Identify which cell holds the provided text, then report its (X, Y) central coordinate. 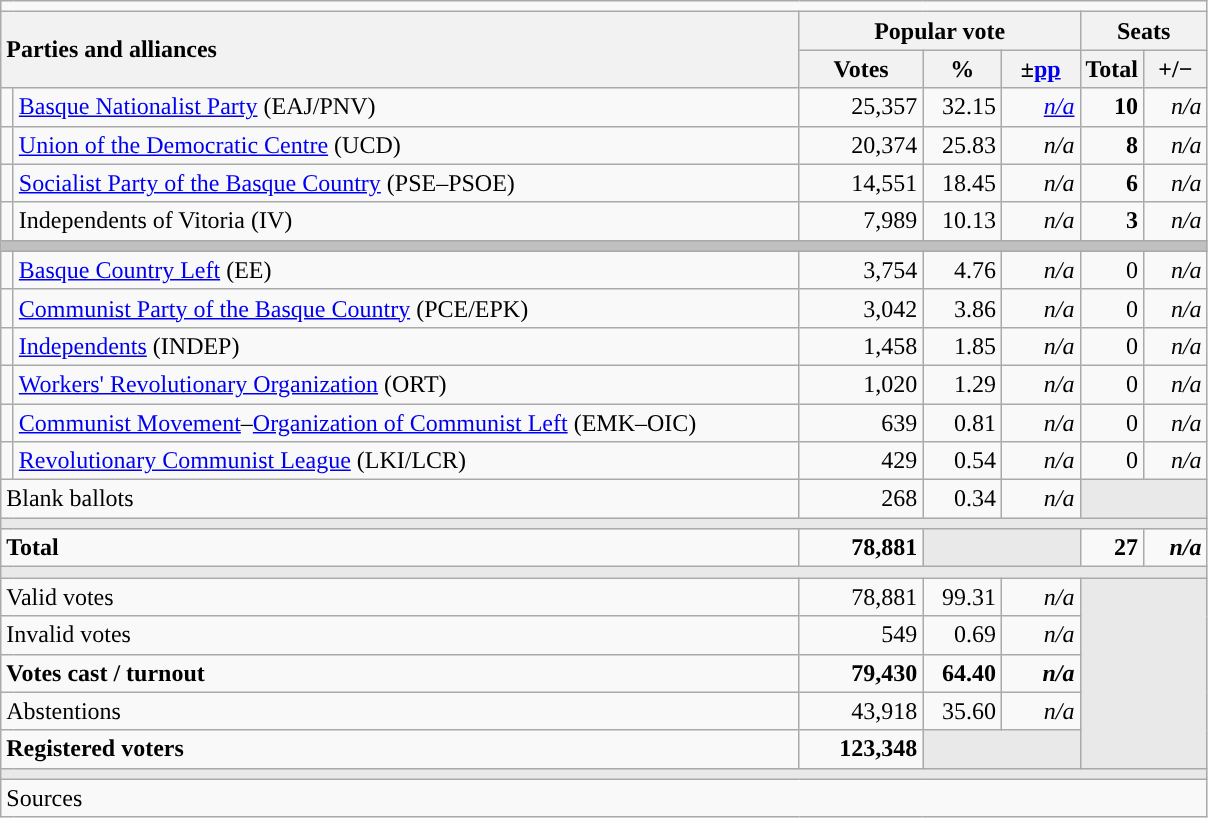
Registered voters (400, 749)
27 (1112, 548)
0.81 (962, 423)
Revolutionary Communist League (LKI/LCR) (406, 461)
18.45 (962, 183)
Blank ballots (400, 499)
0.34 (962, 499)
Independents of Vitoria (IV) (406, 221)
Votes cast / turnout (400, 673)
Valid votes (400, 597)
639 (861, 423)
Abstentions (400, 711)
Votes (861, 69)
8 (1112, 145)
±pp (1040, 69)
79,430 (861, 673)
10.13 (962, 221)
Union of the Democratic Centre (UCD) (406, 145)
Communist Movement–Organization of Communist Left (EMK–OIC) (406, 423)
Independents (INDEP) (406, 346)
Communist Party of the Basque Country (PCE/EPK) (406, 308)
7,989 (861, 221)
14,551 (861, 183)
1.85 (962, 346)
99.31 (962, 597)
Basque Nationalist Party (EAJ/PNV) (406, 107)
0.69 (962, 635)
1,458 (861, 346)
123,348 (861, 749)
3,754 (861, 270)
10 (1112, 107)
3 (1112, 221)
549 (861, 635)
3,042 (861, 308)
268 (861, 499)
Sources (604, 798)
35.60 (962, 711)
0.54 (962, 461)
64.40 (962, 673)
4.76 (962, 270)
6 (1112, 183)
+/− (1176, 69)
3.86 (962, 308)
43,918 (861, 711)
32.15 (962, 107)
Popular vote (940, 31)
Seats (1144, 31)
Socialist Party of the Basque Country (PSE–PSOE) (406, 183)
Workers' Revolutionary Organization (ORT) (406, 384)
25,357 (861, 107)
Invalid votes (400, 635)
% (962, 69)
429 (861, 461)
Parties and alliances (400, 50)
Basque Country Left (EE) (406, 270)
20,374 (861, 145)
1.29 (962, 384)
1,020 (861, 384)
25.83 (962, 145)
